Output the [x, y] coordinate of the center of the cell containing the given text.  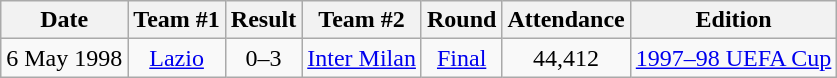
Lazio [177, 58]
Edition [734, 20]
Round [461, 20]
Attendance [566, 20]
Date [64, 20]
Team #1 [177, 20]
6 May 1998 [64, 58]
Inter Milan [362, 58]
Result [263, 20]
44,412 [566, 58]
Team #2 [362, 20]
1997–98 UEFA Cup [734, 58]
Final [461, 58]
0–3 [263, 58]
